Determine the [x, y] coordinate at the center of the cell enclosing the given text.  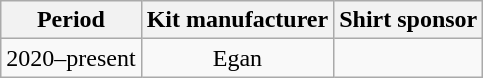
Kit manufacturer [238, 20]
Shirt sponsor [408, 20]
2020–present [71, 58]
Egan [238, 58]
Period [71, 20]
